Provide the [x, y] coordinate of the cell's center where the given text is located.  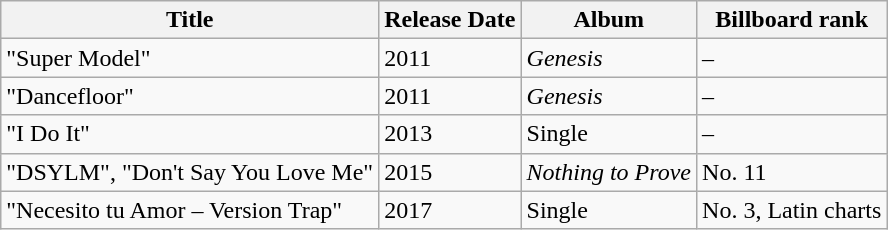
"I Do It" [190, 134]
"Necesito tu Amor – Version Trap" [190, 210]
2015 [450, 172]
Album [609, 20]
"Dancefloor" [190, 96]
2017 [450, 210]
Nothing to Prove [609, 172]
Billboard rank [792, 20]
2013 [450, 134]
No. 3, Latin charts [792, 210]
"DSYLM", "Don't Say You Love Me" [190, 172]
Title [190, 20]
Release Date [450, 20]
"Super Model" [190, 58]
No. 11 [792, 172]
